Extract the (x, y) coordinate from the center of the cell holding the provided text.  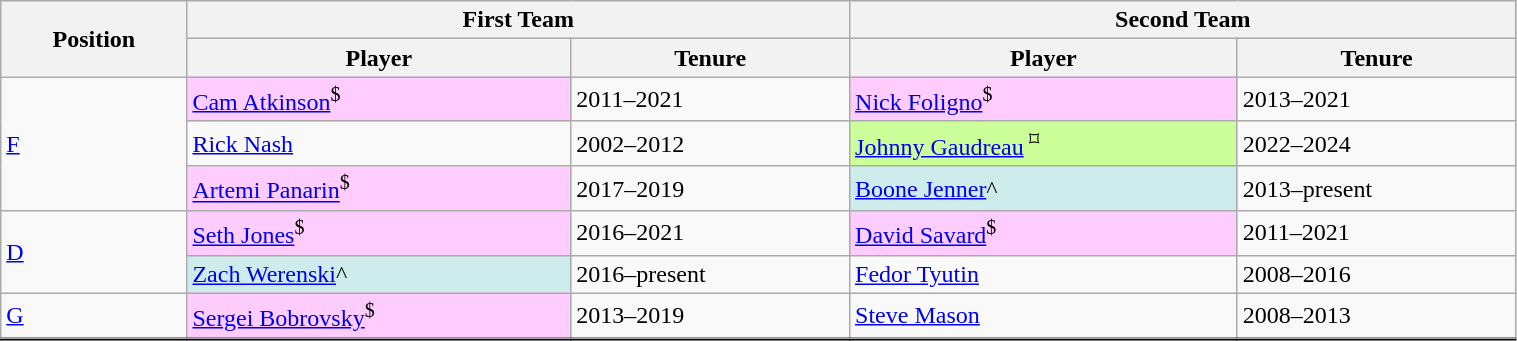
2013–present (1376, 188)
2002–2012 (710, 144)
2022–2024 (1376, 144)
Rick Nash (379, 144)
Second Team (1183, 20)
2016–present (710, 274)
2017–2019 (710, 188)
Cam Atkinson$ (379, 100)
Position (94, 39)
G (94, 316)
Artemi Panarin$ (379, 188)
Boone Jenner^ (1044, 188)
Steve Mason (1044, 316)
Zach Werenski^ (379, 274)
2013–2019 (710, 316)
Nick Foligno$ (1044, 100)
2013–2021 (1376, 100)
2016–2021 (710, 234)
D (94, 252)
First Team (518, 20)
Seth Jones$ (379, 234)
Johnny Gaudreau ⌑ (1044, 144)
David Savard$ (1044, 234)
F (94, 144)
2008–2013 (1376, 316)
Fedor Tyutin (1044, 274)
2008–2016 (1376, 274)
Sergei Bobrovsky$ (379, 316)
